For the text-containing cell, return its midpoint in (x, y) coordinate format. 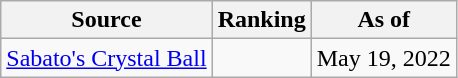
Source (106, 20)
Sabato's Crystal Ball (106, 58)
As of (384, 20)
Ranking (262, 20)
May 19, 2022 (384, 58)
